Capture the cell that displays the provided text and extract its [x, y] central coordinate. 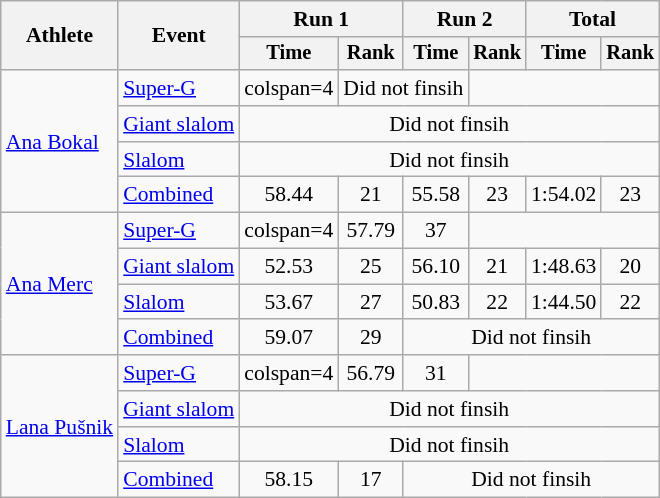
56.10 [436, 267]
37 [436, 231]
25 [370, 267]
1:54.02 [564, 195]
Total [592, 19]
55.58 [436, 195]
1:44.50 [564, 302]
Event [178, 36]
50.83 [436, 302]
Run 2 [464, 19]
Athlete [60, 36]
31 [436, 373]
Ana Bokal [60, 141]
58.44 [288, 195]
27 [370, 302]
17 [370, 480]
Lana Pušnik [60, 426]
59.07 [288, 338]
1:48.63 [564, 267]
58.15 [288, 480]
Ana Merc [60, 284]
Run 1 [321, 19]
53.67 [288, 302]
20 [630, 267]
29 [370, 338]
52.53 [288, 267]
57.79 [370, 231]
56.79 [370, 373]
